Return the (x, y) coordinate for the center point of the cell that contains the specified text.  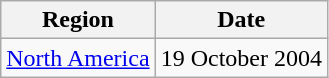
Region (78, 20)
19 October 2004 (241, 58)
Date (241, 20)
North America (78, 58)
